Extract the (X, Y) coordinate from the center of the cell holding the provided text.  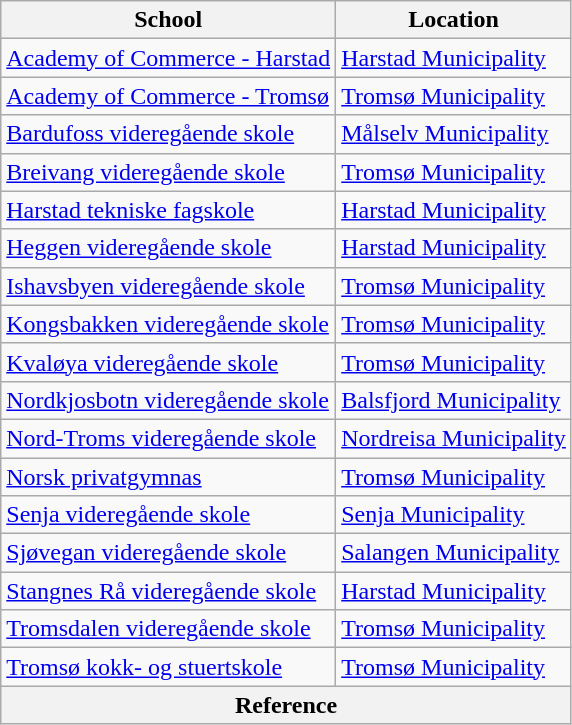
Balsfjord Municipality (454, 400)
Senja videregående skole (168, 515)
Norsk privatgymnas (168, 477)
Kvaløya videregående skole (168, 362)
Heggen videregående skole (168, 248)
Målselv Municipality (454, 134)
Stangnes Rå videregående skole (168, 591)
Senja Municipality (454, 515)
Nordreisa Municipality (454, 438)
Harstad tekniske fagskole (168, 210)
Nord-Troms videregående skole (168, 438)
Salangen Municipality (454, 553)
Ishavsbyen videregående skole (168, 286)
Academy of Commerce - Harstad (168, 58)
Tromsø kokk- og stuertskole (168, 667)
Academy of Commerce - Tromsø (168, 96)
Tromsdalen videregående skole (168, 629)
Sjøvegan videregående skole (168, 553)
Nordkjosbotn videregående skole (168, 400)
Kongsbakken videregående skole (168, 324)
Bardufoss videregående skole (168, 134)
Reference (286, 705)
School (168, 20)
Breivang videregående skole (168, 172)
Location (454, 20)
